Search for the cell housing the specified text and yield its (X, Y) center coordinate. 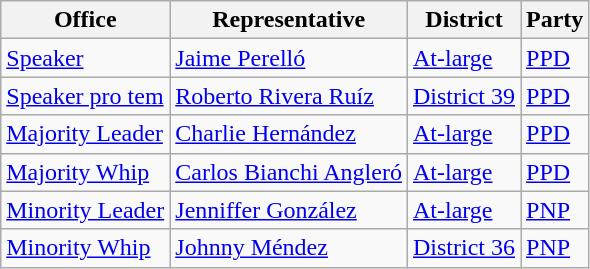
Speaker pro tem (86, 96)
Carlos Bianchi Angleró (289, 172)
District 39 (464, 96)
District (464, 20)
Charlie Hernández (289, 134)
Minority Leader (86, 210)
Johnny Méndez (289, 248)
Office (86, 20)
Jaime Perelló (289, 58)
District 36 (464, 248)
Roberto Rivera Ruíz (289, 96)
Majority Whip (86, 172)
Majority Leader (86, 134)
Minority Whip (86, 248)
Jenniffer González (289, 210)
Party (555, 20)
Representative (289, 20)
Speaker (86, 58)
